Return the [X, Y] coordinate for the center point of the cell that contains the specified text.  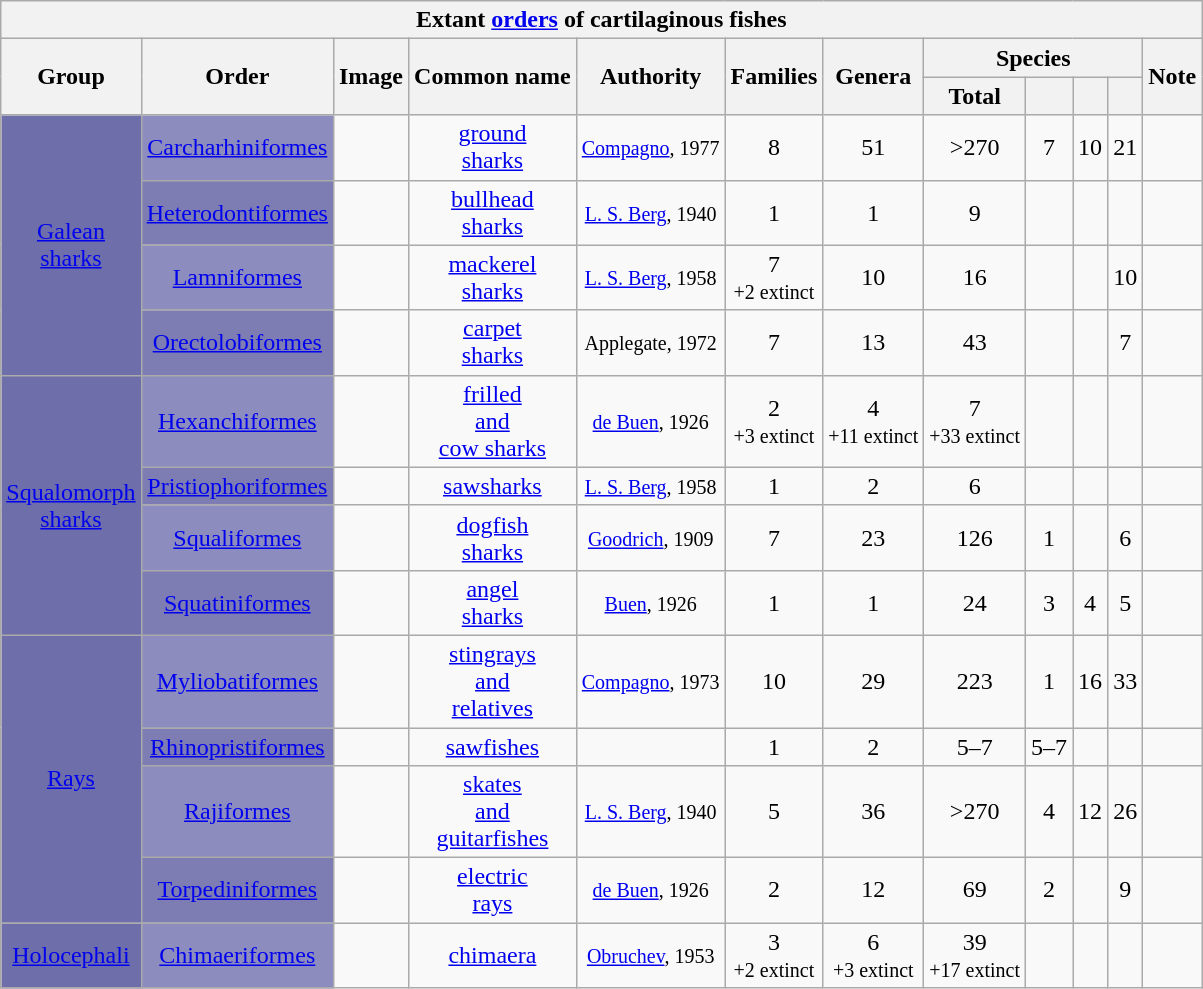
Species [1034, 58]
Buen, 1926 [650, 602]
21 [1126, 148]
29 [874, 681]
51 [874, 148]
Applegate, 1972 [650, 342]
126 [975, 538]
Torpediniformes [237, 890]
223 [975, 681]
stingraysandrelatives [493, 681]
Lamniformes [237, 278]
Galeansharks [71, 245]
Orectolobiformes [237, 342]
7+2 extinct [774, 278]
electricrays [493, 890]
4+11 extinct [874, 421]
Authority [650, 77]
Chimaeriformes [237, 956]
13 [874, 342]
Families [774, 77]
33 [1126, 681]
Obruchev, 1953 [650, 956]
Squatiniformes [237, 602]
26 [1126, 812]
Image [370, 77]
Genera [874, 77]
24 [975, 602]
43 [975, 342]
angelsharks [493, 602]
Rajiformes [237, 812]
carpetsharks [493, 342]
dogfishsharks [493, 538]
skatesandguitarfishes [493, 812]
Goodrich, 1909 [650, 538]
bullheadsharks [493, 212]
Myliobatiformes [237, 681]
Squalomorphsharks [71, 505]
36 [874, 812]
3 [1050, 602]
Compagno, 1977 [650, 148]
frilledandcow sharks [493, 421]
Group [71, 77]
69 [975, 890]
Rays [71, 778]
groundsharks [493, 148]
Hexanchiformes [237, 421]
6+3 extinct [874, 956]
Total [975, 96]
Compagno, 1973 [650, 681]
3+2 extinct [774, 956]
Extant orders of cartilaginous fishes [602, 20]
mackerelsharks [493, 278]
Common name [493, 77]
Squaliformes [237, 538]
Pristiophoriformes [237, 486]
Carcharhiniformes [237, 148]
2+3 extinct [774, 421]
Rhinopristiformes [237, 747]
39+17 extinct [975, 956]
Holocephali [71, 956]
chimaera [493, 956]
sawfishes [493, 747]
Note [1172, 77]
8 [774, 148]
sawsharks [493, 486]
23 [874, 538]
Heterodontiformes [237, 212]
Order [237, 77]
7+33 extinct [975, 421]
